Detect which cell encompasses the target text, then output its [x, y] center coordinate. 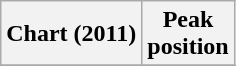
Peakposition [188, 34]
Chart (2011) [72, 34]
